Pinpoint the cell where the given text exists, returning its [x, y] midpoint coordinate. 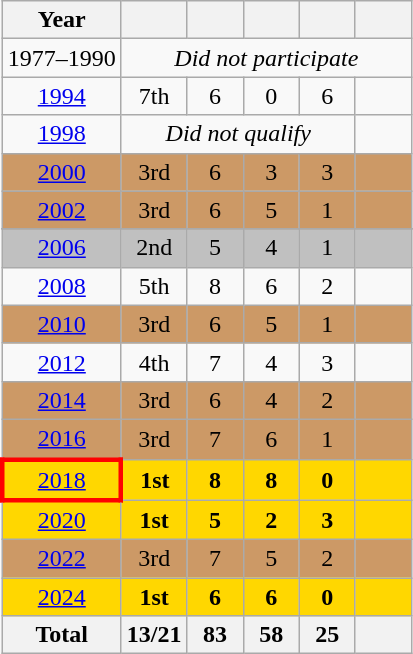
2nd [154, 248]
1977–1990 [62, 58]
Did not qualify [238, 134]
2002 [62, 210]
7th [154, 96]
Total [62, 635]
5th [154, 286]
1998 [62, 134]
2018 [62, 480]
1994 [62, 96]
83 [215, 635]
2010 [62, 324]
2022 [62, 559]
2014 [62, 400]
2008 [62, 286]
25 [327, 635]
2016 [62, 439]
2024 [62, 597]
13/21 [154, 635]
2006 [62, 248]
Did not participate [266, 58]
2020 [62, 520]
58 [271, 635]
2000 [62, 172]
2012 [62, 362]
Year [62, 20]
4th [154, 362]
